Return the [x, y] coordinate for the center point of the cell that contains the specified text.  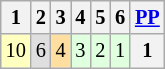
5 [100, 17]
PP [148, 17]
10 [16, 51]
